From the cell containing the given text, extract its center point as [X, Y] coordinate. 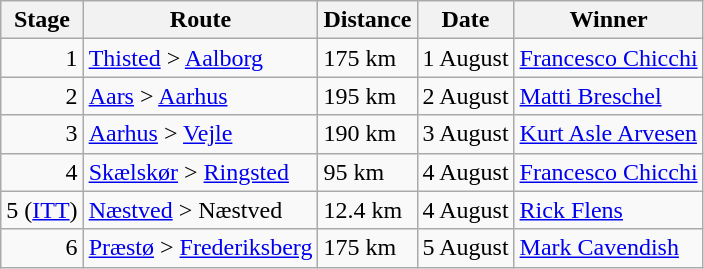
Route [200, 20]
5 (ITT) [42, 210]
1 August [466, 58]
Distance [368, 20]
2 August [466, 96]
Stage [42, 20]
4 [42, 172]
5 August [466, 248]
1 [42, 58]
2 [42, 96]
190 km [368, 134]
Præstø > Frederiksberg [200, 248]
3 [42, 134]
Aarhus > Vejle [200, 134]
195 km [368, 96]
Aars > Aarhus [200, 96]
Rick Flens [608, 210]
Matti Breschel [608, 96]
Skælskør > Ringsted [200, 172]
Næstved > Næstved [200, 210]
Kurt Asle Arvesen [608, 134]
Winner [608, 20]
Date [466, 20]
3 August [466, 134]
Thisted > Aalborg [200, 58]
6 [42, 248]
12.4 km [368, 210]
95 km [368, 172]
Mark Cavendish [608, 248]
